Identify which cell holds the provided text, then report its (X, Y) central coordinate. 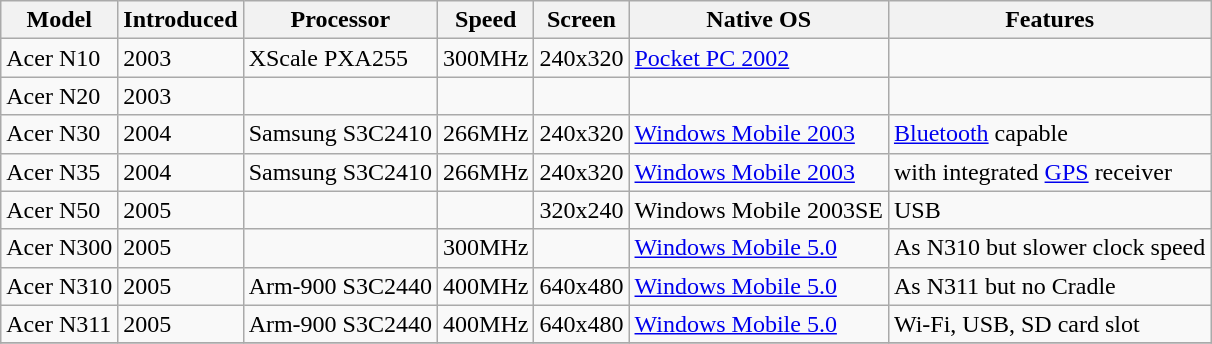
As N311 but no Cradle (1049, 286)
Pocket PC 2002 (758, 58)
Screen (582, 20)
Model (60, 20)
Processor (340, 20)
Windows Mobile 2003SE (758, 210)
Introduced (180, 20)
Acer N20 (60, 96)
with integrated GPS receiver (1049, 172)
Acer N50 (60, 210)
Native OS (758, 20)
Acer N310 (60, 286)
Acer N35 (60, 172)
Bluetooth capable (1049, 134)
320x240 (582, 210)
Acer N30 (60, 134)
XScale PXA255 (340, 58)
Acer N300 (60, 248)
Features (1049, 20)
Acer N10 (60, 58)
As N310 but slower clock speed (1049, 248)
Acer N311 (60, 324)
Speed (486, 20)
Wi-Fi, USB, SD card slot (1049, 324)
USB (1049, 210)
